Capture the cell that displays the provided text and extract its (x, y) central coordinate. 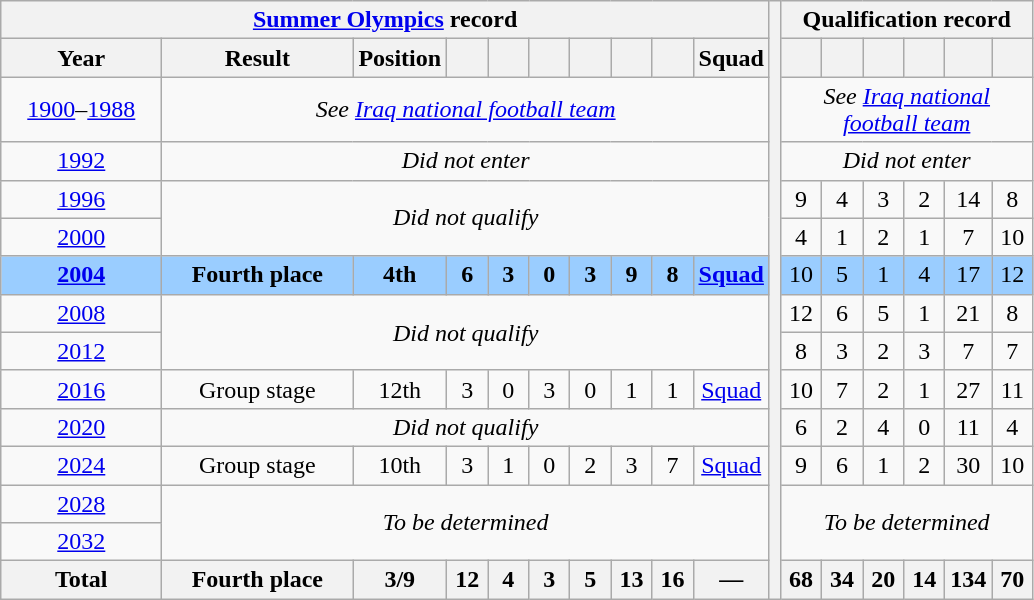
4th (400, 275)
17 (968, 275)
70 (1012, 580)
2016 (82, 389)
Position (400, 58)
Qualification record (907, 20)
1900–1988 (82, 110)
21 (968, 313)
2004 (82, 275)
13 (632, 580)
Year (82, 58)
12th (400, 389)
16 (672, 580)
Total (82, 580)
10th (400, 465)
68 (802, 580)
— (731, 580)
Summer Olympics record (386, 20)
2020 (82, 427)
2024 (82, 465)
Result (258, 58)
2000 (82, 237)
2028 (82, 503)
34 (842, 580)
2032 (82, 542)
3/9 (400, 580)
27 (968, 389)
30 (968, 465)
20 (884, 580)
1992 (82, 161)
134 (968, 580)
2012 (82, 351)
1996 (82, 199)
2008 (82, 313)
